From the cell containing the given text, extract its center point as (x, y) coordinate. 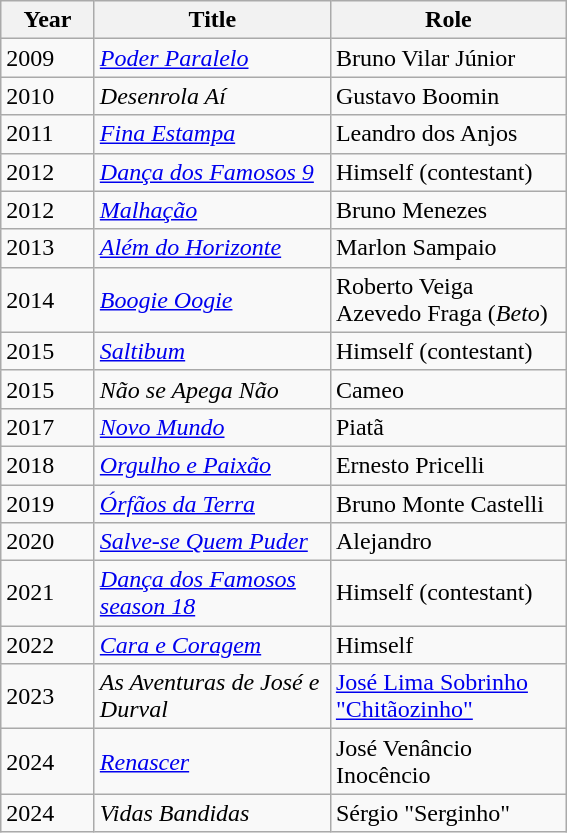
2022 (48, 645)
Dança dos Famosos season 18 (212, 594)
2021 (48, 594)
Leandro dos Anjos (448, 134)
Dança dos Famosos 9 (212, 172)
Cara e Coragem (212, 645)
Desenrola Aí (212, 96)
Sérgio "Serginho" (448, 813)
Gustavo Boomin (448, 96)
Orgulho e Paixão (212, 465)
2017 (48, 427)
Salve-se Quem Puder (212, 542)
Boogie Oogie (212, 300)
Órfãos da Terra (212, 503)
Cameo (448, 389)
2018 (48, 465)
Fina Estampa (212, 134)
2020 (48, 542)
2013 (48, 248)
Marlon Sampaio (448, 248)
Role (448, 20)
Title (212, 20)
Year (48, 20)
Piatã (448, 427)
2011 (48, 134)
Himself (448, 645)
Saltibum (212, 351)
Ernesto Pricelli (448, 465)
Poder Paralelo (212, 58)
Além do Horizonte (212, 248)
Bruno Vilar Júnior (448, 58)
Alejandro (448, 542)
2023 (48, 696)
Novo Mundo (212, 427)
José Venâncio Inocêncio (448, 762)
Renascer (212, 762)
As Aventuras de José e Durval (212, 696)
2010 (48, 96)
José Lima Sobrinho "Chitãozinho" (448, 696)
Bruno Menezes (448, 210)
2014 (48, 300)
2009 (48, 58)
Bruno Monte Castelli (448, 503)
Malhação (212, 210)
Não se Apega Não (212, 389)
2019 (48, 503)
Roberto Veiga Azevedo Fraga (Beto) (448, 300)
Vidas Bandidas (212, 813)
